Return the (X, Y) coordinate for the center point of the cell that contains the specified text.  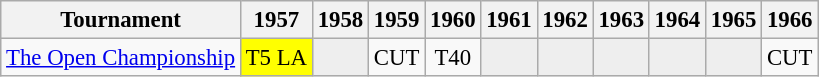
1966 (790, 20)
Tournament (121, 20)
1964 (677, 20)
1957 (276, 20)
The Open Championship (121, 58)
T40 (453, 58)
1959 (397, 20)
T5 LA (276, 58)
1958 (340, 20)
1960 (453, 20)
1961 (509, 20)
1963 (621, 20)
1965 (733, 20)
1962 (565, 20)
